Identify which cell holds the provided text, then report its [X, Y] central coordinate. 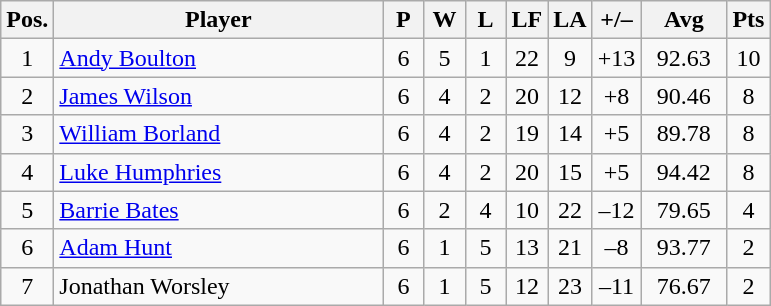
Avg [684, 20]
–8 [616, 248]
L [486, 20]
9 [570, 58]
P [404, 20]
Pos. [28, 20]
LA [570, 20]
Luke Humphries [218, 172]
W [444, 20]
15 [570, 172]
93.77 [684, 248]
–12 [616, 210]
94.42 [684, 172]
23 [570, 286]
Adam Hunt [218, 248]
90.46 [684, 96]
19 [527, 134]
LF [527, 20]
–11 [616, 286]
76.67 [684, 286]
79.65 [684, 210]
13 [527, 248]
Andy Boulton [218, 58]
+/– [616, 20]
James Wilson [218, 96]
William Borland [218, 134]
14 [570, 134]
Barrie Bates [218, 210]
89.78 [684, 134]
21 [570, 248]
+8 [616, 96]
Jonathan Worsley [218, 286]
7 [28, 286]
Pts [748, 20]
Player [218, 20]
92.63 [684, 58]
3 [28, 134]
+13 [616, 58]
